Return the [X, Y] coordinate for the center point of the cell that contains the specified text.  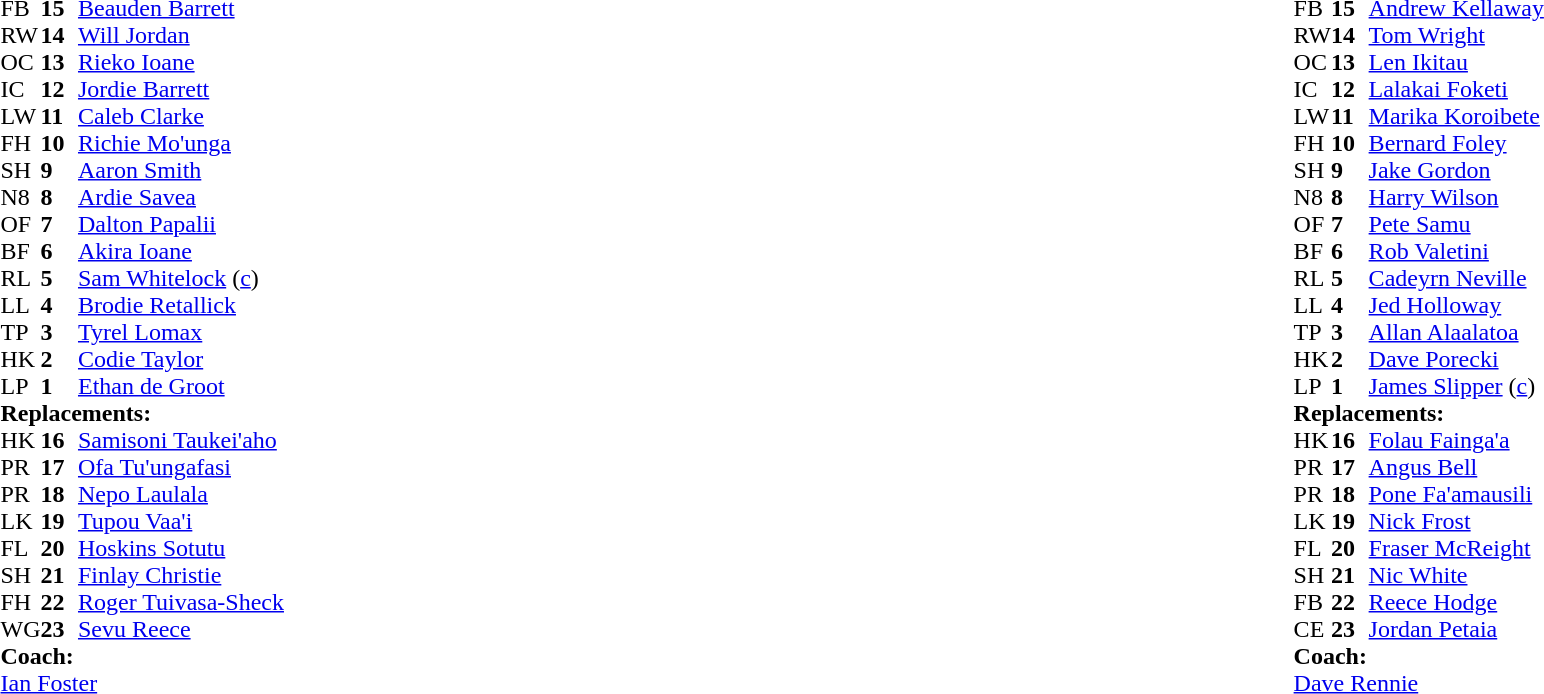
Fraser McReight [1456, 548]
Will Jordan [181, 36]
Pone Fa'amausili [1456, 494]
CE [1313, 630]
Lalakai Foketi [1456, 90]
Reece Hodge [1456, 602]
Pete Samu [1456, 224]
Jake Gordon [1456, 170]
Ethan de Groot [181, 386]
James Slipper (c) [1456, 386]
Marika Koroibete [1456, 116]
Sevu Reece [181, 630]
Hoskins Sotutu [181, 548]
Cadeyrn Neville [1456, 278]
Sam Whitelock (c) [181, 278]
Bernard Foley [1456, 144]
Akira Ioane [181, 252]
Ofa Tu'ungafasi [181, 468]
Ardie Savea [181, 198]
Jordie Barrett [181, 90]
Nick Frost [1456, 522]
Caleb Clarke [181, 116]
Tupou Vaa'i [181, 522]
Jordan Petaia [1456, 630]
Tyrel Lomax [181, 332]
WG [20, 630]
Tom Wright [1456, 36]
Nic White [1456, 576]
Rob Valetini [1456, 252]
FB [1313, 602]
Richie Mo'unga [181, 144]
Aaron Smith [181, 170]
Len Ikitau [1456, 62]
Samisoni Taukei'aho [181, 440]
Nepo Laulala [181, 494]
Codie Taylor [181, 360]
Dalton Papalii [181, 224]
Angus Bell [1456, 468]
Dave Porecki [1456, 360]
Allan Alaalatoa [1456, 332]
Rieko Ioane [181, 62]
Harry Wilson [1456, 198]
Brodie Retallick [181, 306]
Jed Holloway [1456, 306]
Finlay Christie [181, 576]
Roger Tuivasa-Sheck [181, 602]
Folau Fainga'a [1456, 440]
